Return [x, y] of the center of cell containing provided text 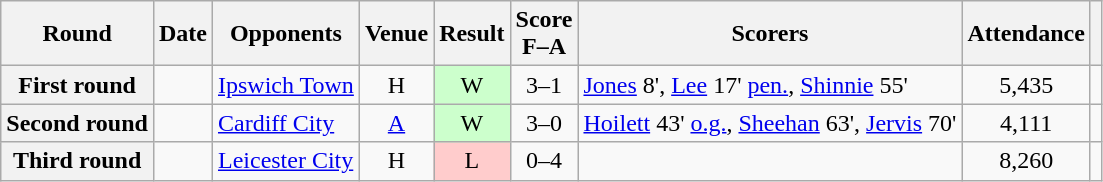
Ipswich Town [286, 85]
Opponents [286, 34]
3–0 [544, 123]
First round [78, 85]
0–4 [544, 161]
Scorers [770, 34]
A [396, 123]
Venue [396, 34]
3–1 [544, 85]
Leicester City [286, 161]
Second round [78, 123]
Jones 8', Lee 17' pen., Shinnie 55' [770, 85]
Date [182, 34]
Hoilett 43' o.g., Sheehan 63', Jervis 70' [770, 123]
Round [78, 34]
Attendance [1026, 34]
4,111 [1026, 123]
L [472, 161]
Cardiff City [286, 123]
8,260 [1026, 161]
ScoreF–A [544, 34]
Third round [78, 161]
5,435 [1026, 85]
Result [472, 34]
